Detect which cell encompasses the target text, then output its (X, Y) center coordinate. 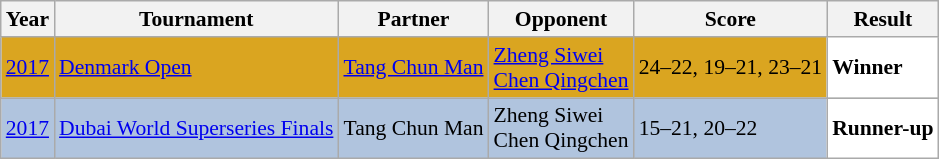
Tournament (196, 19)
Winner (882, 68)
24–22, 19–21, 23–21 (731, 68)
15–21, 20–22 (731, 128)
Opponent (562, 19)
Partner (413, 19)
Score (731, 19)
Result (882, 19)
Dubai World Superseries Finals (196, 128)
Denmark Open (196, 68)
Year (28, 19)
Runner-up (882, 128)
